From the cell containing the given text, extract its center point as [x, y] coordinate. 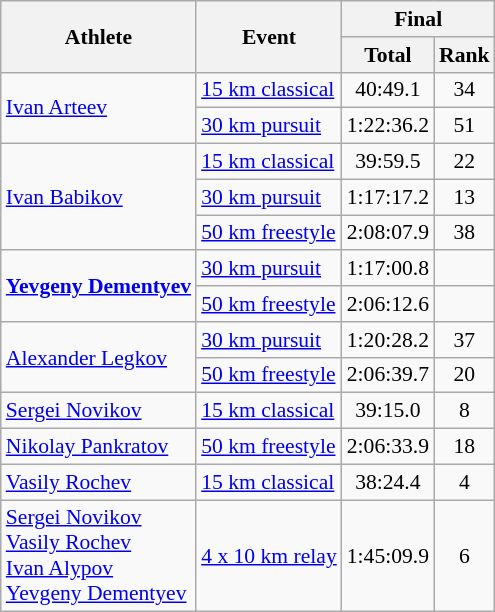
4 [464, 482]
Rank [464, 55]
40:49.1 [388, 90]
Total [388, 55]
22 [464, 162]
Vasily Rochev [98, 482]
2:06:39.7 [388, 375]
34 [464, 90]
51 [464, 126]
Nikolay Pankratov [98, 447]
18 [464, 447]
Yevgeny Dementyev [98, 286]
38 [464, 233]
38:24.4 [388, 482]
2:06:12.6 [388, 304]
Event [269, 36]
6 [464, 556]
Ivan Arteev [98, 108]
1:20:28.2 [388, 340]
1:17:00.8 [388, 269]
37 [464, 340]
8 [464, 411]
39:59.5 [388, 162]
20 [464, 375]
4 x 10 km relay [269, 556]
13 [464, 197]
Alexander Legkov [98, 358]
Sergei NovikovVasily RochevIvan AlypovYevgeny Dementyev [98, 556]
39:15.0 [388, 411]
Ivan Babikov [98, 198]
1:22:36.2 [388, 126]
1:17:17.2 [388, 197]
Final [418, 19]
Sergei Novikov [98, 411]
1:45:09.9 [388, 556]
2:06:33.9 [388, 447]
2:08:07.9 [388, 233]
Athlete [98, 36]
